Search for the cell housing the specified text and yield its [x, y] center coordinate. 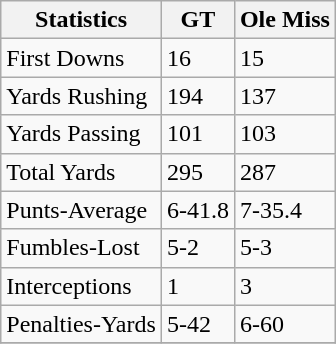
101 [198, 134]
194 [198, 96]
Total Yards [82, 172]
5-2 [198, 248]
Penalties-Yards [82, 324]
15 [284, 58]
5-42 [198, 324]
Yards Passing [82, 134]
Statistics [82, 20]
Yards Rushing [82, 96]
1 [198, 286]
5-3 [284, 248]
Interceptions [82, 286]
295 [198, 172]
6-60 [284, 324]
Punts-Average [82, 210]
16 [198, 58]
137 [284, 96]
6-41.8 [198, 210]
103 [284, 134]
GT [198, 20]
Ole Miss [284, 20]
7-35.4 [284, 210]
287 [284, 172]
Fumbles-Lost [82, 248]
3 [284, 286]
First Downs [82, 58]
